Pinpoint the cell where the given text exists, returning its [X, Y] midpoint coordinate. 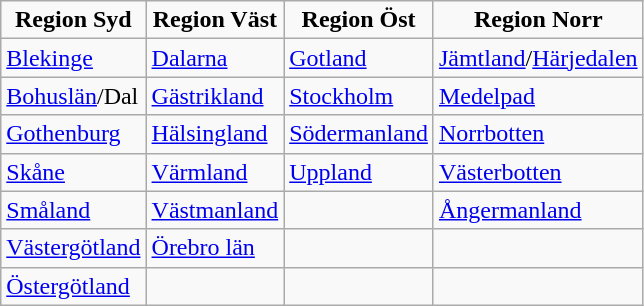
Region Syd [74, 20]
Blekinge [74, 58]
Västerbotten [538, 172]
Örebro län [215, 248]
Hälsingland [215, 134]
Gotland [359, 58]
Småland [74, 210]
Uppland [359, 172]
Södermanland [359, 134]
Skåne [74, 172]
Jämtland/Härjedalen [538, 58]
Gothenburg [74, 134]
Västergötland [74, 248]
Dalarna [215, 58]
Ångermanland [538, 210]
Region Norr [538, 20]
Västmanland [215, 210]
Region Öst [359, 20]
Stockholm [359, 96]
Östergötland [74, 286]
Värmland [215, 172]
Gästrikland [215, 96]
Medelpad [538, 96]
Norrbotten [538, 134]
Region Väst [215, 20]
Bohuslän/Dal [74, 96]
